Determine the (X, Y) coordinate at the center of the cell enclosing the given text.  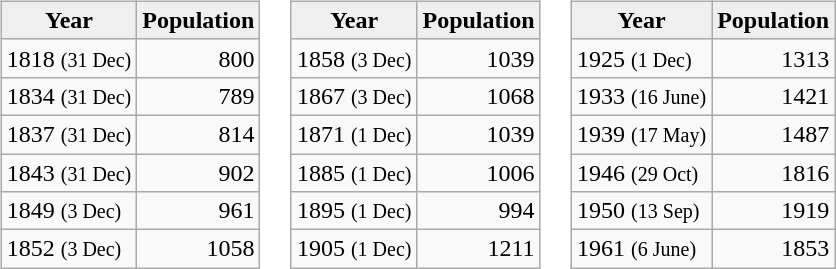
1933 (16 June) (642, 96)
1858 (3 Dec) (354, 58)
814 (198, 134)
1919 (774, 211)
1852 (3 Dec) (69, 249)
1006 (478, 173)
1905 (1 Dec) (354, 249)
1421 (774, 96)
902 (198, 173)
1211 (478, 249)
961 (198, 211)
1961 (6 June) (642, 249)
1867 (3 Dec) (354, 96)
1946 (29 Oct) (642, 173)
1853 (774, 249)
800 (198, 58)
1313 (774, 58)
1834 (31 Dec) (69, 96)
1925 (1 Dec) (642, 58)
1058 (198, 249)
1843 (31 Dec) (69, 173)
1818 (31 Dec) (69, 58)
1849 (3 Dec) (69, 211)
789 (198, 96)
1487 (774, 134)
994 (478, 211)
1950 (13 Sep) (642, 211)
1837 (31 Dec) (69, 134)
1068 (478, 96)
1939 (17 May) (642, 134)
1885 (1 Dec) (354, 173)
1816 (774, 173)
1871 (1 Dec) (354, 134)
1895 (1 Dec) (354, 211)
